Pinpoint the cell where the given text exists, returning its (x, y) midpoint coordinate. 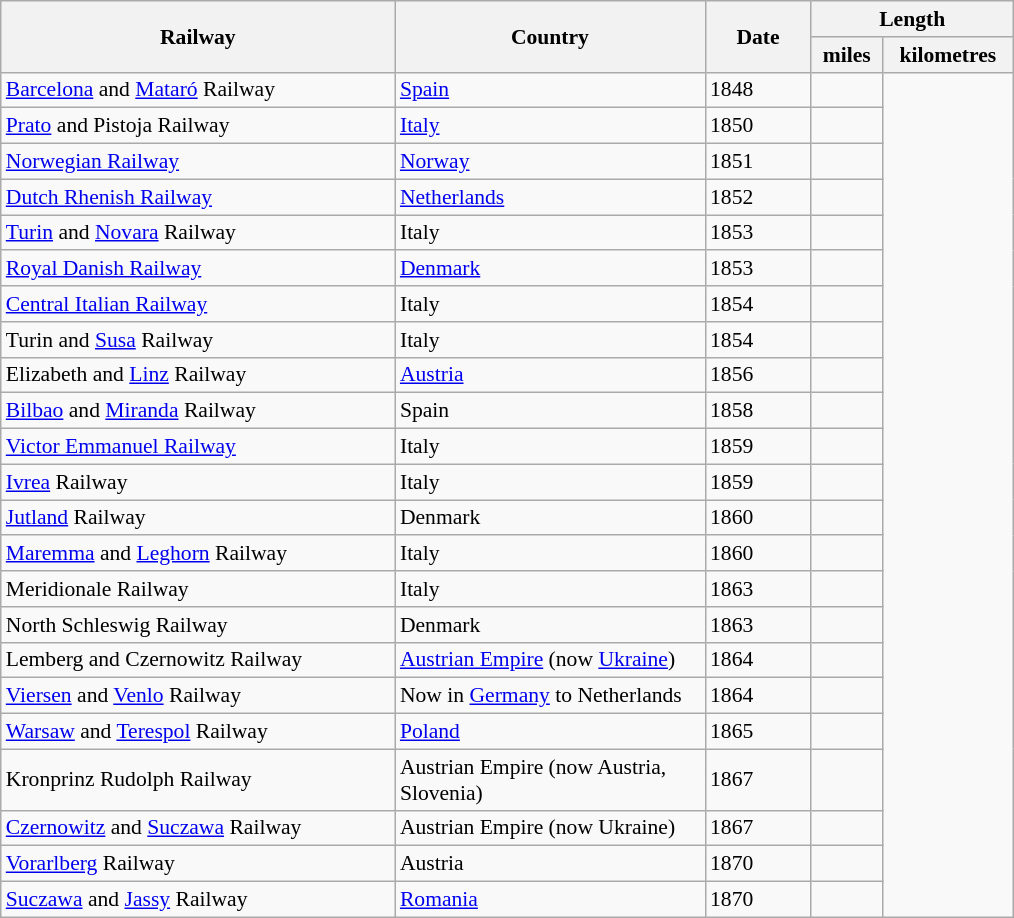
1852 (758, 197)
miles (846, 55)
1851 (758, 162)
Poland (550, 732)
Elizabeth and Linz Railway (198, 375)
Turin and Novara Railway (198, 233)
kilometres (948, 55)
1850 (758, 126)
Suczawa and Jassy Railway (198, 900)
1856 (758, 375)
Now in Germany to Netherlands (550, 696)
Norway (550, 162)
Country (550, 36)
Austrian Empire (now Austria, Slovenia) (550, 780)
Czernowitz and Suczawa Railway (198, 828)
Dutch Rhenish Railway (198, 197)
Barcelona and Mataró Railway (198, 90)
Prato and Pistoja Railway (198, 126)
Lemberg and Czernowitz Railway (198, 660)
Jutland Railway (198, 518)
Maremma and Leghorn Railway (198, 554)
Turin and Susa Railway (198, 340)
Kronprinz Rudolph Railway (198, 780)
Railway (198, 36)
Royal Danish Railway (198, 269)
Romania (550, 900)
1848 (758, 90)
Viersen and Venlo Railway (198, 696)
Bilbao and Miranda Railway (198, 411)
Victor Emmanuel Railway (198, 447)
Meridionale Railway (198, 589)
Netherlands (550, 197)
Norwegian Railway (198, 162)
Central Italian Railway (198, 304)
Warsaw and Terespol Railway (198, 732)
Date (758, 36)
Vorarlberg Railway (198, 864)
1858 (758, 411)
Length (912, 19)
North Schleswig Railway (198, 625)
Ivrea Railway (198, 482)
1865 (758, 732)
